Capture the cell that displays the provided text and extract its [x, y] central coordinate. 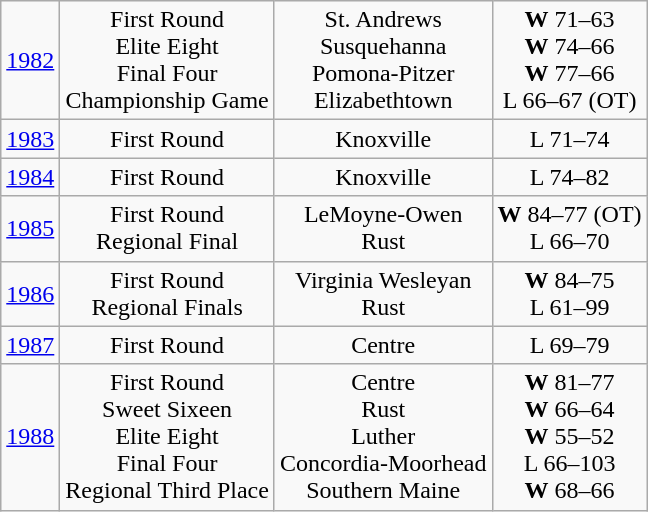
1987 [30, 345]
First RoundSweet SixeenElite EightFinal FourRegional Third Place [168, 437]
1985 [30, 228]
W 84–77 (OT)L 66–70 [570, 228]
1988 [30, 437]
W 81–77W 66–64W 55–52L 66–103W 68–66 [570, 437]
LeMoyne-OwenRust [383, 228]
First RoundElite EightFinal FourChampionship Game [168, 60]
1983 [30, 139]
1986 [30, 294]
L 71–74 [570, 139]
CentreRustLutherConcordia-MoorheadSouthern Maine [383, 437]
L 74–82 [570, 177]
1982 [30, 60]
W 84–75L 61–99 [570, 294]
Centre [383, 345]
First RoundRegional Final [168, 228]
W 71–63W 74–66W 77–66L 66–67 (OT) [570, 60]
Virginia WesleyanRust [383, 294]
L 69–79 [570, 345]
St. Andrews SusquehannaPomona-PitzerElizabethtown [383, 60]
1984 [30, 177]
First RoundRegional Finals [168, 294]
